For the text-containing cell, return its midpoint in (X, Y) coordinate format. 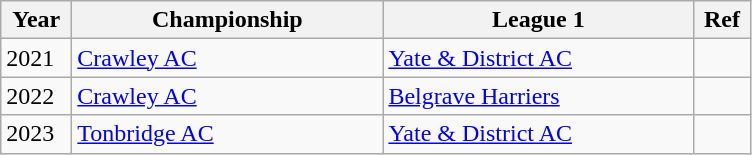
League 1 (538, 20)
2022 (36, 96)
2023 (36, 134)
2021 (36, 58)
Ref (722, 20)
Tonbridge AC (228, 134)
Championship (228, 20)
Belgrave Harriers (538, 96)
Year (36, 20)
